Capture the cell that displays the provided text and extract its [X, Y] central coordinate. 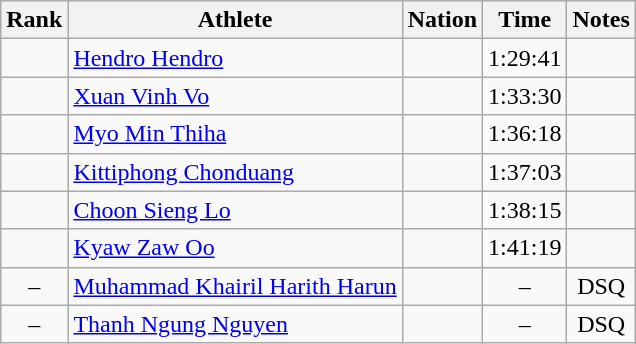
1:33:30 [525, 96]
Choon Sieng Lo [235, 210]
Xuan Vinh Vo [235, 96]
1:29:41 [525, 58]
1:38:15 [525, 210]
Nation [442, 20]
1:36:18 [525, 134]
Thanh Ngung Nguyen [235, 324]
Rank [34, 20]
Hendro Hendro [235, 58]
Kyaw Zaw Oo [235, 248]
1:37:03 [525, 172]
Notes [601, 20]
Time [525, 20]
Kittiphong Chonduang [235, 172]
Muhammad Khairil Harith Harun [235, 286]
Athlete [235, 20]
1:41:19 [525, 248]
Myo Min Thiha [235, 134]
